Extract the [x, y] coordinate from the center of the cell holding the provided text.  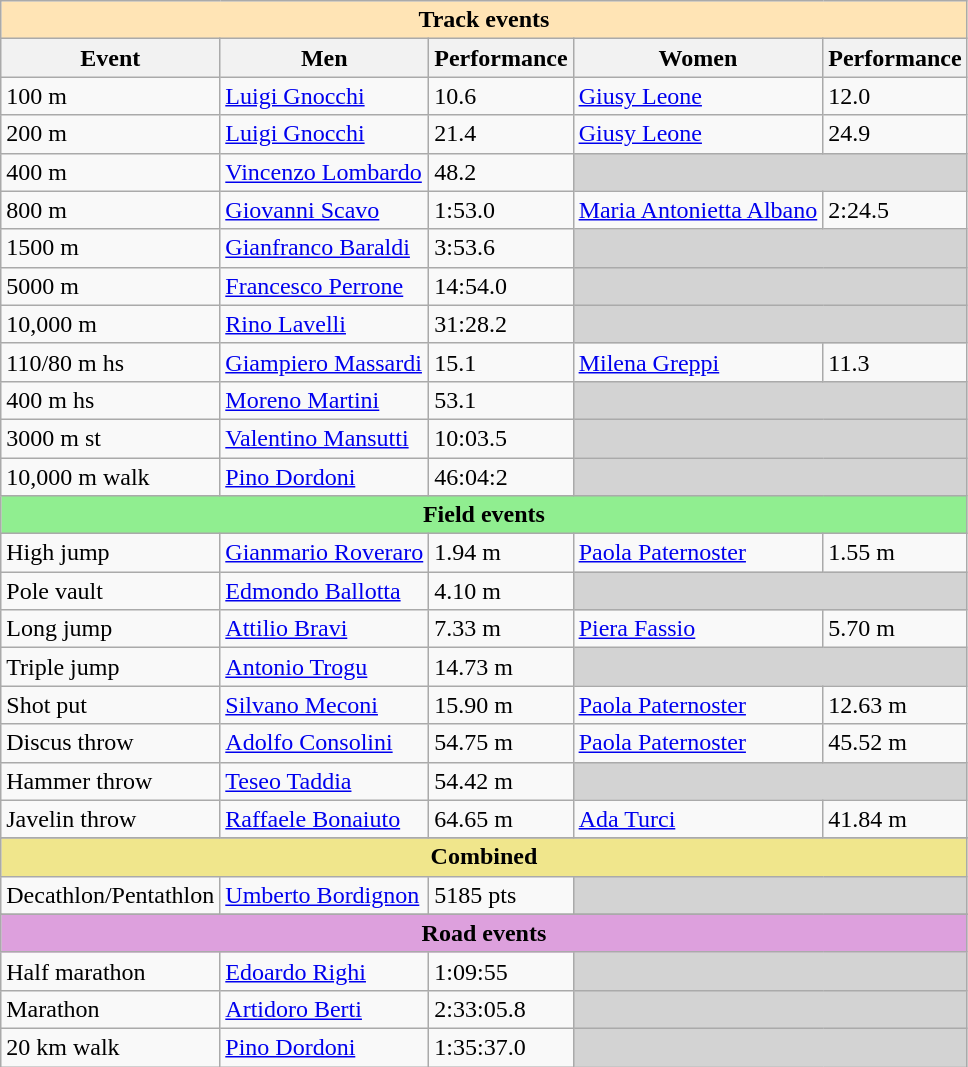
Adolfo Consolini [324, 743]
Maria Antonietta Albano [698, 210]
Pole vault [110, 591]
Francesco Perrone [324, 286]
15.90 m [501, 705]
21.4 [501, 134]
Giampiero Massardi [324, 362]
Hammer throw [110, 781]
Gianmario Roveraro [324, 553]
1:35:37.0 [501, 1047]
Edmondo Ballotta [324, 591]
Javelin throw [110, 819]
46:04:2 [501, 477]
5185 pts [501, 895]
14:54.0 [501, 286]
Attilio Bravi [324, 629]
Road events [484, 933]
400 m [110, 172]
24.9 [895, 134]
Triple jump [110, 667]
Antonio Trogu [324, 667]
1.94 m [501, 553]
41.84 m [895, 819]
100 m [110, 96]
Rino Lavelli [324, 324]
Piera Fassio [698, 629]
Field events [484, 515]
4.10 m [501, 591]
Half marathon [110, 971]
110/80 m hs [110, 362]
1500 m [110, 248]
12.0 [895, 96]
Artidoro Berti [324, 1009]
12.63 m [895, 705]
10:03.5 [501, 438]
31:28.2 [501, 324]
Silvano Meconi [324, 705]
54.75 m [501, 743]
Gianfranco Baraldi [324, 248]
7.33 m [501, 629]
2:33:05.8 [501, 1009]
10.6 [501, 96]
10,000 m walk [110, 477]
3:53.6 [501, 248]
53.1 [501, 400]
Valentino Mansutti [324, 438]
3000 m st [110, 438]
Vincenzo Lombardo [324, 172]
Marathon [110, 1009]
Track events [484, 20]
2:24.5 [895, 210]
54.42 m [501, 781]
64.65 m [501, 819]
5.70 m [895, 629]
11.3 [895, 362]
Combined [484, 857]
Shot put [110, 705]
Moreno Martini [324, 400]
200 m [110, 134]
800 m [110, 210]
20 km walk [110, 1047]
Edoardo Righi [324, 971]
Ada Turci [698, 819]
14.73 m [501, 667]
45.52 m [895, 743]
5000 m [110, 286]
Milena Greppi [698, 362]
Giovanni Scavo [324, 210]
Raffaele Bonaiuto [324, 819]
48.2 [501, 172]
Event [110, 58]
15.1 [501, 362]
Discus throw [110, 743]
Long jump [110, 629]
1:53.0 [501, 210]
High jump [110, 553]
1:09:55 [501, 971]
Women [698, 58]
Men [324, 58]
Teseo Taddia [324, 781]
400 m hs [110, 400]
1.55 m [895, 553]
Decathlon/Pentathlon [110, 895]
Umberto Bordignon [324, 895]
10,000 m [110, 324]
